Return the (X, Y) coordinate for the center point of the cell that contains the specified text.  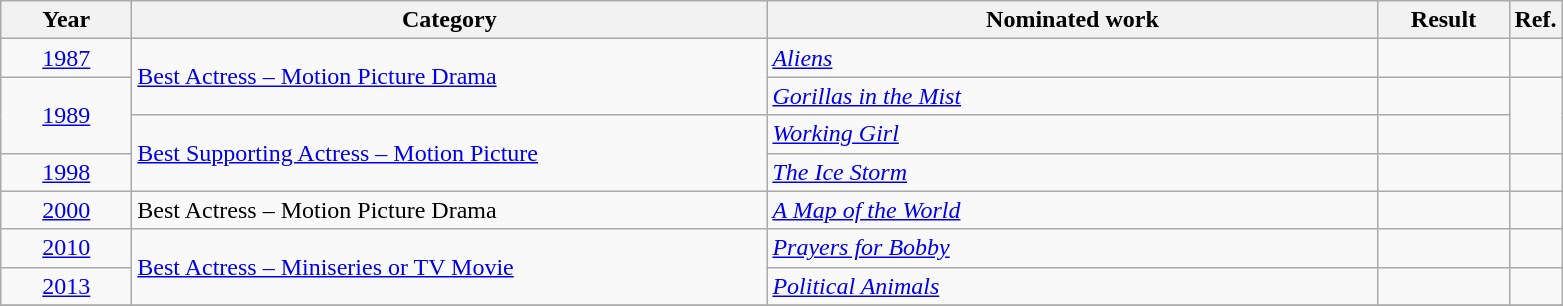
Political Animals (1072, 286)
Aliens (1072, 58)
Category (450, 20)
2013 (66, 286)
Result (1444, 20)
Gorillas in the Mist (1072, 96)
1987 (66, 58)
Year (66, 20)
Ref. (1536, 20)
Best Supporting Actress – Motion Picture (450, 153)
2010 (66, 248)
Prayers for Bobby (1072, 248)
2000 (66, 210)
1998 (66, 172)
1989 (66, 115)
Working Girl (1072, 134)
Best Actress – Miniseries or TV Movie (450, 267)
A Map of the World (1072, 210)
The Ice Storm (1072, 172)
Nominated work (1072, 20)
